Scan for the cell matching the given text and deliver its (X, Y) coordinate at center. 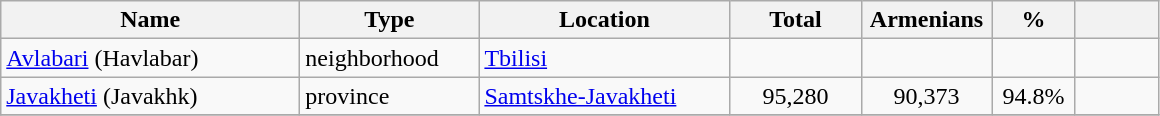
95,280 (796, 96)
Type (390, 20)
Name (150, 20)
Samtskhe-Javakheti (604, 96)
Tbilisi (604, 58)
Location (604, 20)
Total (796, 20)
neighborhood (390, 58)
Armenians (926, 20)
% (1034, 20)
province (390, 96)
Avlabari (Havlabar) (150, 58)
94.8% (1034, 96)
Javakheti (Javakhk) (150, 96)
90,373 (926, 96)
